Locate the cell with the specified text and output its [x, y] center coordinate. 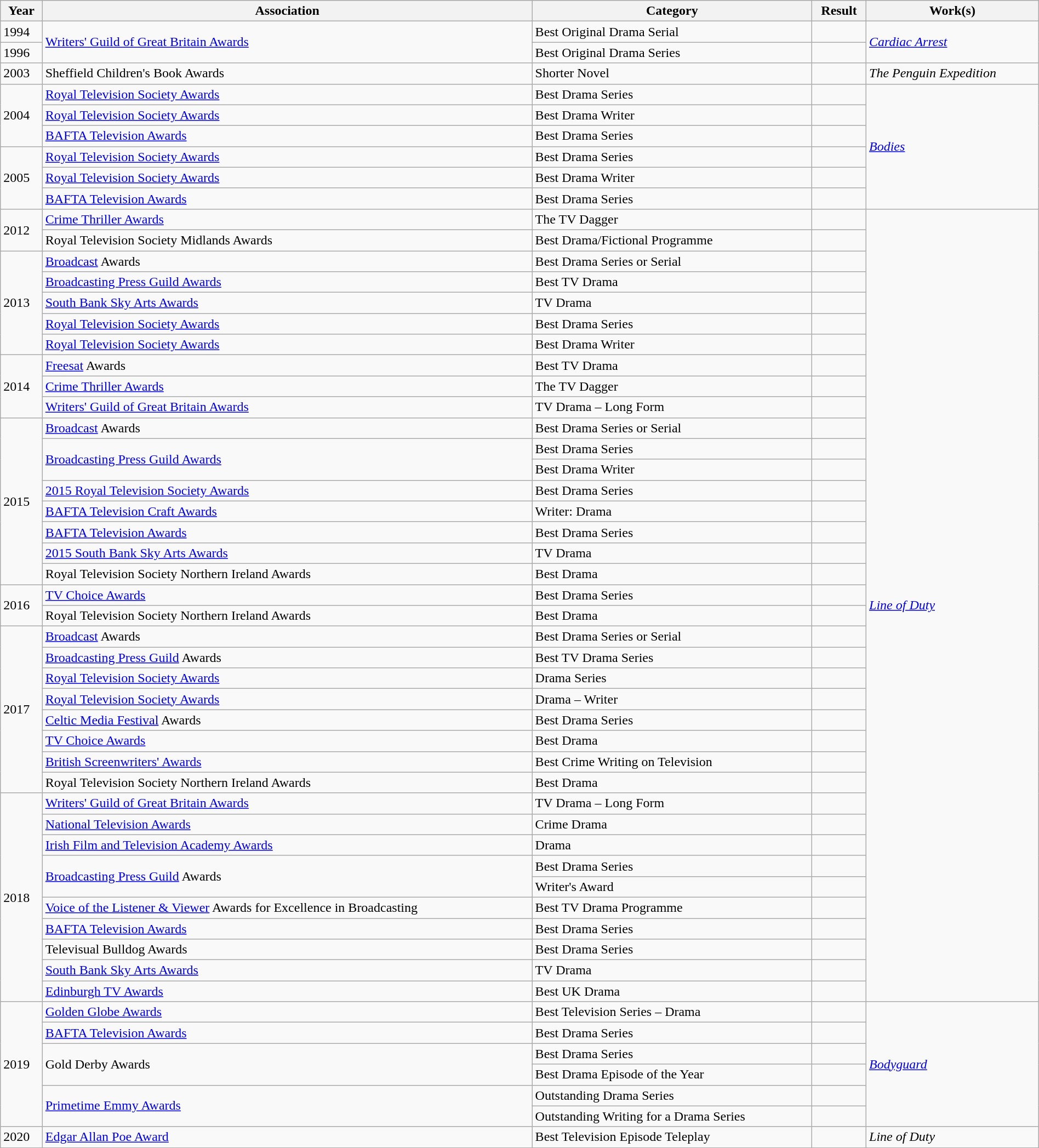
Best Television Episode Teleplay [672, 1137]
Voice of the Listener & Viewer Awards for Excellence in Broadcasting [287, 907]
Televisual Bulldog Awards [287, 950]
Best Original Drama Series [672, 53]
Drama – Writer [672, 699]
2014 [21, 386]
2020 [21, 1137]
Result [840, 11]
2005 [21, 178]
2015 South Bank Sky Arts Awards [287, 553]
Freesat Awards [287, 365]
Association [287, 11]
Best Drama Episode of the Year [672, 1075]
Year [21, 11]
BAFTA Television Craft Awards [287, 511]
Royal Television Society Midlands Awards [287, 240]
2003 [21, 73]
Best Television Series – Drama [672, 1012]
2015 Royal Television Society Awards [287, 490]
Sheffield Children's Book Awards [287, 73]
Celtic Media Festival Awards [287, 720]
Bodies [952, 146]
Drama Series [672, 678]
Best Drama/Fictional Programme [672, 240]
Outstanding Writing for a Drama Series [672, 1116]
Golden Globe Awards [287, 1012]
Shorter Novel [672, 73]
2018 [21, 898]
Primetime Emmy Awards [287, 1106]
Writer: Drama [672, 511]
Edgar Allan Poe Award [287, 1137]
Crime Drama [672, 824]
Edinburgh TV Awards [287, 991]
2012 [21, 230]
2015 [21, 501]
National Television Awards [287, 824]
British Screenwriters' Awards [287, 762]
Work(s) [952, 11]
Outstanding Drama Series [672, 1095]
Best Original Drama Serial [672, 32]
2004 [21, 115]
Best Crime Writing on Television [672, 762]
2013 [21, 303]
Best TV Drama Series [672, 658]
2016 [21, 605]
Cardiac Arrest [952, 42]
2019 [21, 1064]
1996 [21, 53]
The Penguin Expedition [952, 73]
Gold Derby Awards [287, 1064]
Writer's Award [672, 887]
Irish Film and Television Academy Awards [287, 845]
2017 [21, 710]
Bodyguard [952, 1064]
Best UK Drama [672, 991]
Best TV Drama Programme [672, 907]
1994 [21, 32]
Drama [672, 845]
Category [672, 11]
